Output the [X, Y] coordinate of the center of the cell containing the given text.  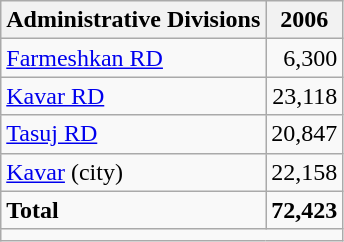
6,300 [304, 58]
23,118 [304, 96]
Kavar (city) [134, 172]
Farmeshkan RD [134, 58]
Total [134, 210]
Tasuj RD [134, 134]
22,158 [304, 172]
2006 [304, 20]
Kavar RD [134, 96]
Administrative Divisions [134, 20]
72,423 [304, 210]
20,847 [304, 134]
